Capture the cell that displays the provided text and extract its [X, Y] central coordinate. 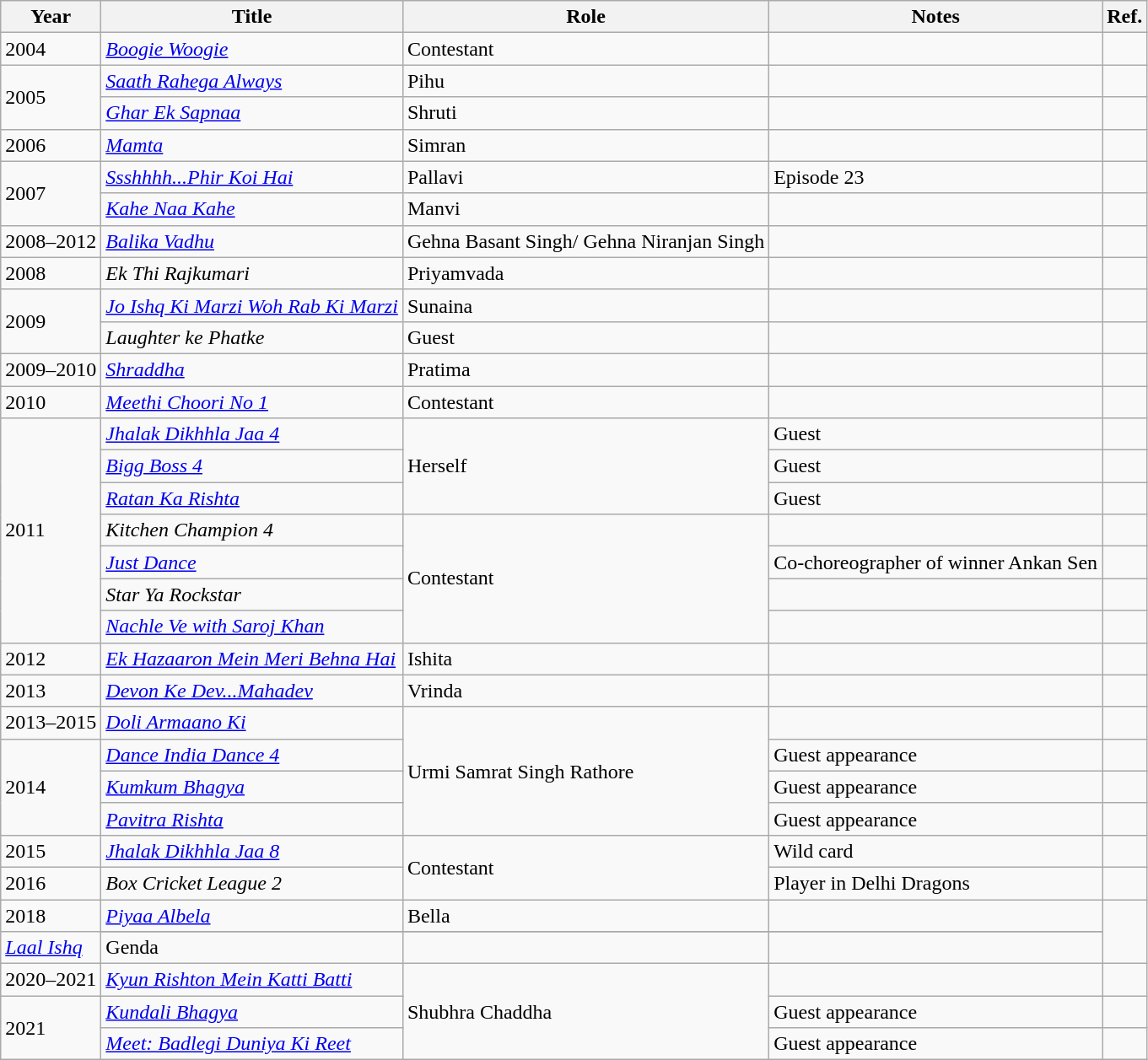
Devon Ke Dev...Mahadev [252, 691]
2007 [51, 193]
2021 [51, 1028]
Role [585, 17]
2009 [51, 321]
Gehna Basant Singh/ Gehna Niranjan Singh [585, 241]
Herself [585, 466]
Kitchen Champion 4 [252, 530]
2016 [51, 883]
2013–2015 [51, 723]
Ghar Ek Sapnaa [252, 113]
Pavitra Rishta [252, 819]
2018 [51, 915]
Ek Thi Rajkumari [252, 273]
Shraddha [252, 369]
Ek Hazaaron Mein Meri Behna Hai [252, 659]
Genda [252, 948]
2014 [51, 787]
Year [51, 17]
Co-choreographer of winner Ankan Sen [936, 562]
Bella [585, 915]
2011 [51, 530]
Wild card [936, 851]
Pallavi [585, 177]
Boogie Woogie [252, 49]
2012 [51, 659]
Doli Armaano Ki [252, 723]
Piyaa Albela [252, 915]
Episode 23 [936, 177]
Priyamvada [585, 273]
Kundali Bhagya [252, 1012]
2006 [51, 145]
Title [252, 17]
Manvi [585, 209]
2005 [51, 97]
Saath Rahega Always [252, 81]
2008–2012 [51, 241]
Star Ya Rockstar [252, 595]
Kyun Rishton Mein Katti Batti [252, 980]
Ref. [1125, 17]
Balika Vadhu [252, 241]
2008 [51, 273]
Pihu [585, 81]
Urmi Samrat Singh Rathore [585, 771]
Jhalak Dikhhla Jaa 8 [252, 851]
2020–2021 [51, 980]
Pratima [585, 369]
2013 [51, 691]
Simran [585, 145]
Notes [936, 17]
Player in Delhi Dragons [936, 883]
Just Dance [252, 562]
Jhalak Dikhhla Jaa 4 [252, 434]
Sunaina [585, 305]
Dance India Dance 4 [252, 755]
Laughter ke Phatke [252, 337]
Shubhra Chaddha [585, 1012]
Meethi Choori No 1 [252, 402]
2010 [51, 402]
Mamta [252, 145]
Box Cricket League 2 [252, 883]
Ishita [585, 659]
Meet: Badlegi Duniya Ki Reet [252, 1044]
2004 [51, 49]
2009–2010 [51, 369]
2015 [51, 851]
Vrinda [585, 691]
Kahe Naa Kahe [252, 209]
Shruti [585, 113]
Laal Ishq [51, 948]
Kumkum Bhagya [252, 787]
Bigg Boss 4 [252, 466]
Nachle Ve with Saroj Khan [252, 627]
Ssshhhh...Phir Koi Hai [252, 177]
Jo Ishq Ki Marzi Woh Rab Ki Marzi [252, 305]
Ratan Ka Rishta [252, 498]
